Scan for the cell matching the given text and deliver its (X, Y) coordinate at center. 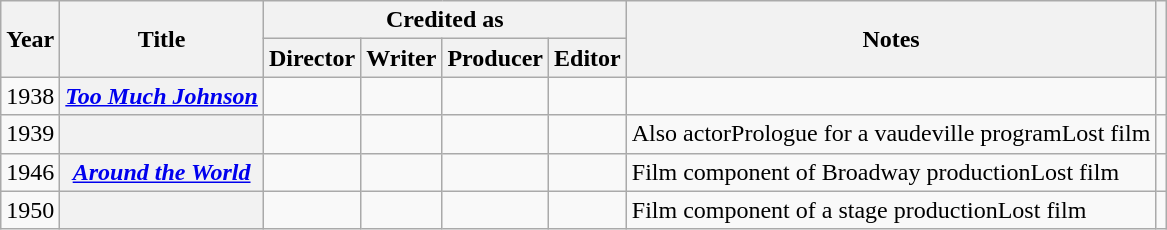
Credited as (444, 20)
Year (30, 39)
Too Much Johnson (162, 96)
Writer (402, 58)
Film component of Broadway productionLost film (891, 172)
Notes (891, 39)
1946 (30, 172)
1938 (30, 96)
1950 (30, 210)
Producer (496, 58)
Around the World (162, 172)
Also actorPrologue for a vaudeville programLost film (891, 134)
Editor (588, 58)
Title (162, 39)
1939 (30, 134)
Director (312, 58)
Film component of a stage productionLost film (891, 210)
